Find where the given text appears and provide that cell's center as (x, y) coordinate. 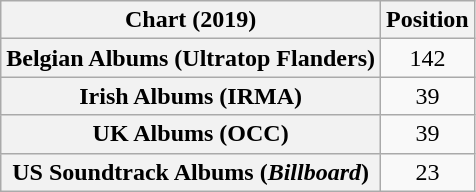
Irish Albums (IRMA) (191, 96)
Chart (2019) (191, 20)
23 (428, 172)
Belgian Albums (Ultratop Flanders) (191, 58)
Position (428, 20)
US Soundtrack Albums (Billboard) (191, 172)
142 (428, 58)
UK Albums (OCC) (191, 134)
